For the text-containing cell, return its midpoint in (X, Y) coordinate format. 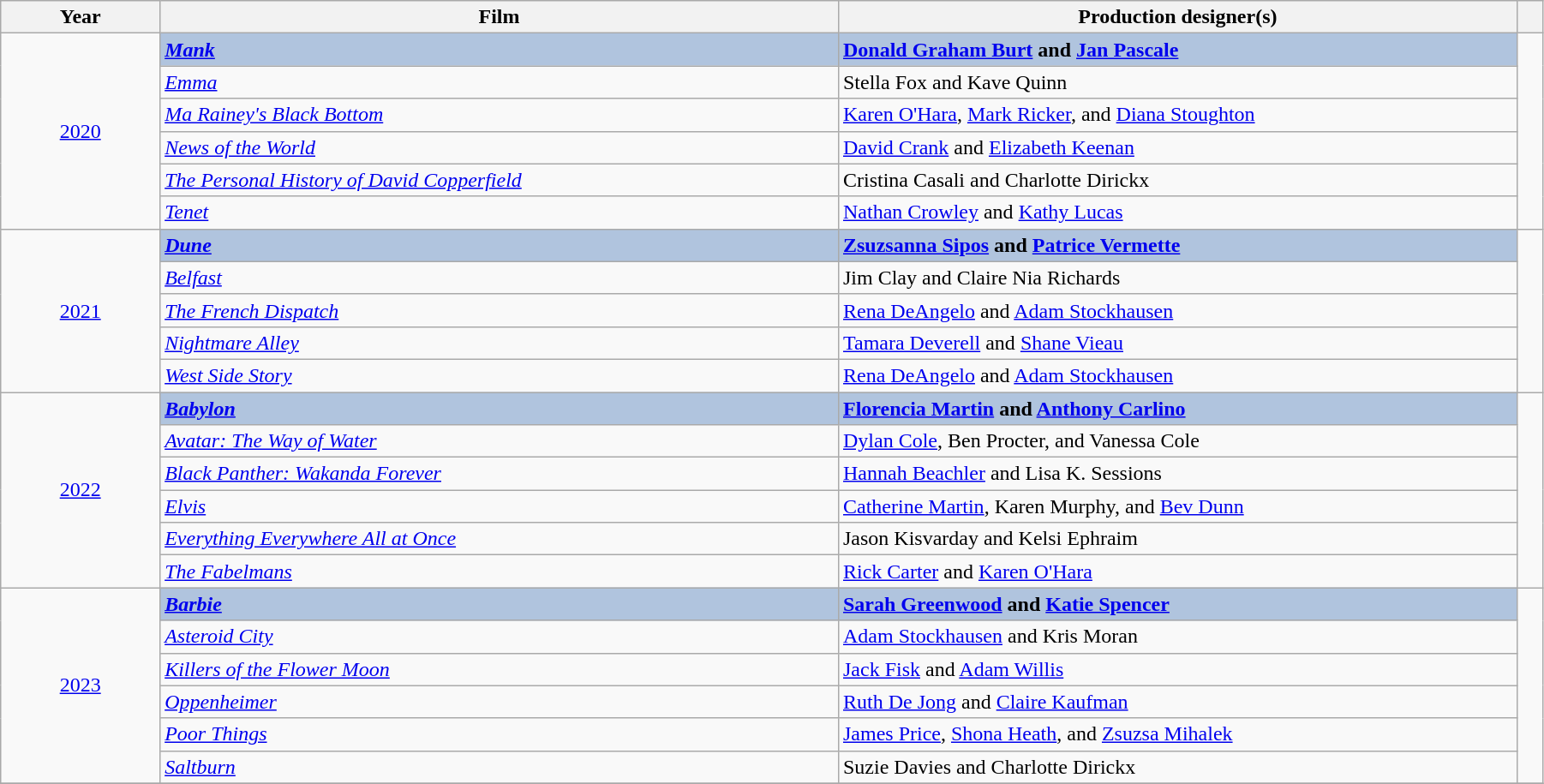
Adam Stockhausen and Kris Moran (1177, 637)
Stella Fox and Kave Quinn (1177, 82)
Production designer(s) (1177, 17)
The Personal History of David Copperfield (500, 180)
Poor Things (500, 734)
Emma (500, 82)
Jack Fisk and Adam Willis (1177, 669)
Donald Graham Burt and Jan Pascale (1177, 50)
James Price, Shona Heath, and Zsuzsa Mihalek (1177, 734)
2022 (81, 490)
Barbie (500, 604)
Dune (500, 245)
Sarah Greenwood and Katie Spencer (1177, 604)
Elvis (500, 506)
Suzie Davies and Charlotte Dirickx (1177, 767)
Jim Clay and Claire Nia Richards (1177, 278)
Jason Kisvarday and Kelsi Ephraim (1177, 539)
Mank (500, 50)
Karen O'Hara, Mark Ricker, and Diana Stoughton (1177, 115)
Film (500, 17)
2023 (81, 685)
Tamara Deverell and Shane Vieau (1177, 343)
Babylon (500, 409)
Hannah Beachler and Lisa K. Sessions (1177, 474)
The French Dispatch (500, 310)
Avatar: The Way of Water (500, 441)
West Side Story (500, 375)
Tenet (500, 212)
2020 (81, 131)
Nathan Crowley and Kathy Lucas (1177, 212)
David Crank and Elizabeth Keenan (1177, 147)
Belfast (500, 278)
Florencia Martin and Anthony Carlino (1177, 409)
Year (81, 17)
Catherine Martin, Karen Murphy, and Bev Dunn (1177, 506)
Rick Carter and Karen O'Hara (1177, 572)
Cristina Casali and Charlotte Dirickx (1177, 180)
Nightmare Alley (500, 343)
Ma Rainey's Black Bottom (500, 115)
Black Panther: Wakanda Forever (500, 474)
Killers of the Flower Moon (500, 669)
Zsuzsanna Sipos and Patrice Vermette (1177, 245)
2021 (81, 310)
News of the World (500, 147)
The Fabelmans (500, 572)
Dylan Cole, Ben Procter, and Vanessa Cole (1177, 441)
Ruth De Jong and Claire Kaufman (1177, 702)
Oppenheimer (500, 702)
Asteroid City (500, 637)
Everything Everywhere All at Once (500, 539)
Saltburn (500, 767)
